For the text-containing cell, return its midpoint in [X, Y] coordinate format. 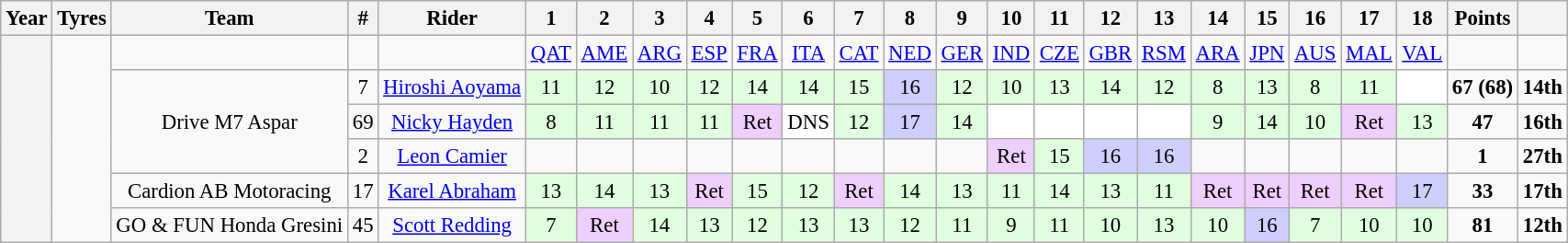
JPN [1268, 53]
GO & FUN Honda Gresini [230, 226]
AUS [1315, 53]
Drive M7 Aspar [230, 121]
IND [1010, 53]
Hiroshi Aoyama [452, 87]
16th [1543, 122]
45 [362, 226]
AME [604, 53]
47 [1483, 122]
Year [27, 18]
ITA [808, 53]
81 [1483, 226]
Scott Redding [452, 226]
CZE [1059, 53]
Rider [452, 18]
Team [230, 18]
69 [362, 122]
18 [1422, 18]
4 [709, 18]
GER [962, 53]
FRA [757, 53]
27th [1543, 156]
Leon Camier [452, 156]
12th [1543, 226]
ESP [709, 53]
Tyres [82, 18]
NED [909, 53]
CAT [859, 53]
Cardion AB Motoracing [230, 191]
ARG [660, 53]
Nicky Hayden [452, 122]
5 [757, 18]
17th [1543, 191]
# [362, 18]
MAL [1369, 53]
3 [660, 18]
33 [1483, 191]
DNS [808, 122]
QAT [551, 53]
14th [1543, 87]
RSM [1165, 53]
Points [1483, 18]
VAL [1422, 53]
Karel Abraham [452, 191]
GBR [1110, 53]
ARA [1218, 53]
67 (68) [1483, 87]
6 [808, 18]
